From the cell containing the given text, extract its center point as (x, y) coordinate. 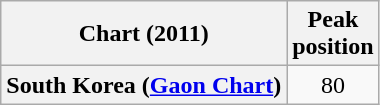
80 (333, 85)
Chart (2011) (144, 34)
Peakposition (333, 34)
South Korea (Gaon Chart) (144, 85)
